Detect which cell encompasses the target text, then output its [X, Y] center coordinate. 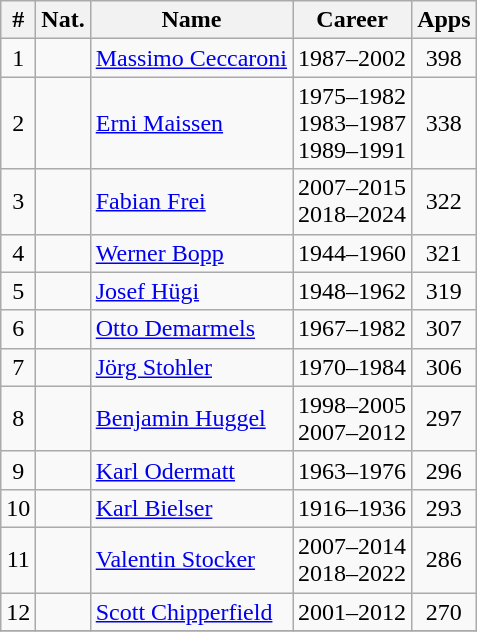
307 [444, 329]
2007–20142018–2022 [352, 560]
Otto Demarmels [191, 329]
1970–1984 [352, 367]
1987–2002 [352, 58]
2 [18, 123]
2001–2012 [352, 611]
5 [18, 291]
Karl Bielser [191, 508]
Scott Chipperfield [191, 611]
338 [444, 123]
1 [18, 58]
9 [18, 470]
296 [444, 470]
1975–19821983–19871989–1991 [352, 123]
10 [18, 508]
321 [444, 253]
306 [444, 367]
Jörg Stohler [191, 367]
1944–1960 [352, 253]
4 [18, 253]
Apps [444, 20]
12 [18, 611]
Josef Hügi [191, 291]
1916–1936 [352, 508]
319 [444, 291]
11 [18, 560]
Werner Bopp [191, 253]
1963–1976 [352, 470]
270 [444, 611]
8 [18, 418]
Name [191, 20]
1998–20052007–2012 [352, 418]
398 [444, 58]
Valentin Stocker [191, 560]
2007–20152018–2024 [352, 202]
286 [444, 560]
Massimo Ceccaroni [191, 58]
1948–1962 [352, 291]
# [18, 20]
297 [444, 418]
293 [444, 508]
1967–1982 [352, 329]
7 [18, 367]
Erni Maissen [191, 123]
322 [444, 202]
Karl Odermatt [191, 470]
Career [352, 20]
6 [18, 329]
3 [18, 202]
Fabian Frei [191, 202]
Nat. [63, 20]
Benjamin Huggel [191, 418]
